Scan for the cell matching the given text and deliver its [x, y] coordinate at center. 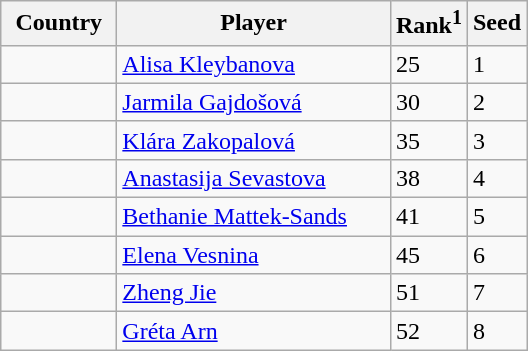
51 [428, 293]
Klára Zakopalová [254, 140]
6 [496, 255]
3 [496, 140]
Alisa Kleybanova [254, 64]
Jarmila Gajdošová [254, 102]
Country [59, 24]
Zheng Jie [254, 293]
38 [428, 178]
Player [254, 24]
5 [496, 217]
25 [428, 64]
1 [496, 64]
35 [428, 140]
30 [428, 102]
Anastasija Sevastova [254, 178]
Seed [496, 24]
41 [428, 217]
45 [428, 255]
4 [496, 178]
Elena Vesnina [254, 255]
52 [428, 331]
Rank1 [428, 24]
7 [496, 293]
8 [496, 331]
2 [496, 102]
Bethanie Mattek-Sands [254, 217]
Gréta Arn [254, 331]
